Return the [x, y] coordinate for the center point of the cell that contains the specified text.  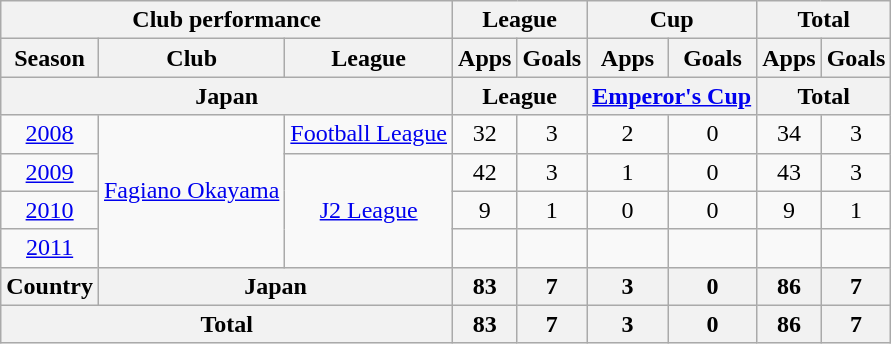
43 [789, 172]
Season [50, 58]
32 [485, 134]
Club [191, 58]
J2 League [369, 210]
Fagiano Okayama [191, 191]
Cup [672, 20]
42 [485, 172]
34 [789, 134]
2008 [50, 134]
2009 [50, 172]
Club performance [227, 20]
2010 [50, 210]
Football League [369, 134]
Country [50, 286]
Emperor's Cup [672, 96]
2011 [50, 248]
2 [628, 134]
